Detect which cell encompasses the target text, then output its (x, y) center coordinate. 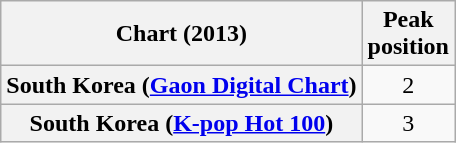
Chart (2013) (182, 34)
3 (408, 123)
South Korea (Gaon Digital Chart) (182, 85)
2 (408, 85)
South Korea (K-pop Hot 100) (182, 123)
Peakposition (408, 34)
